Search for the cell housing the specified text and yield its [X, Y] center coordinate. 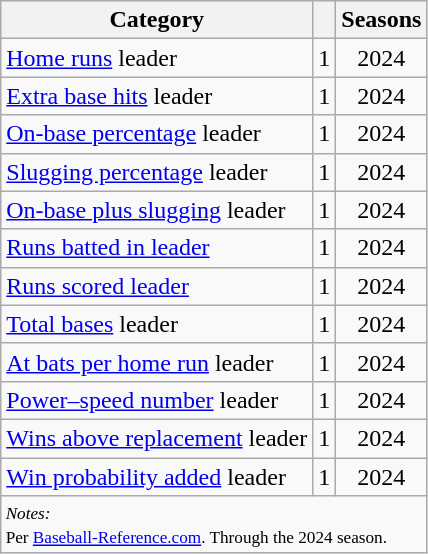
On-base plus slugging leader [157, 210]
Notes: Per Baseball-Reference.com. Through the 2024 season. [214, 525]
Runs scored leader [157, 286]
Total bases leader [157, 324]
Runs batted in leader [157, 248]
At bats per home run leader [157, 362]
Extra base hits leader [157, 96]
Category [157, 20]
Slugging percentage leader [157, 172]
On-base percentage leader [157, 134]
Win probability added leader [157, 477]
Wins above replacement leader [157, 438]
Power–speed number leader [157, 400]
Home runs leader [157, 58]
Seasons [382, 20]
